Provide the (x, y) coordinate of the cell's center where the given text is located.  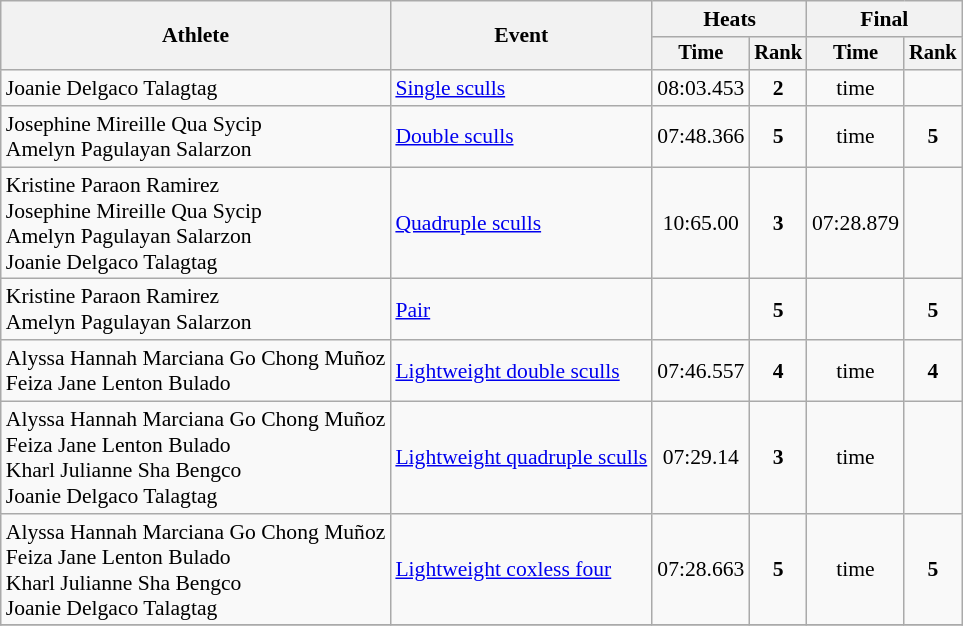
Lightweight double sculls (521, 370)
Athlete (196, 36)
Lightweight coxless four (521, 570)
Joanie Delgaco Talagtag (196, 88)
Kristine Paraon RamirezJosephine Mireille Qua SycipAmelyn Pagulayan SalarzonJoanie Delgaco Talagtag (196, 223)
10:65.00 (700, 223)
Event (521, 36)
07:28.879 (856, 223)
Single sculls (521, 88)
Pair (521, 310)
Quadruple sculls (521, 223)
Double sculls (521, 136)
07:46.557 (700, 370)
Alyssa Hannah Marciana Go Chong MuñozFeiza Jane Lenton Bulado (196, 370)
Final (884, 19)
07:29.14 (700, 458)
Heats (730, 19)
07:28.663 (700, 570)
07:48.366 (700, 136)
Josephine Mireille Qua SycipAmelyn Pagulayan Salarzon (196, 136)
2 (778, 88)
08:03.453 (700, 88)
Kristine Paraon RamirezAmelyn Pagulayan Salarzon (196, 310)
Lightweight quadruple sculls (521, 458)
